Provide the [X, Y] coordinate of the cell's center where the given text is located.  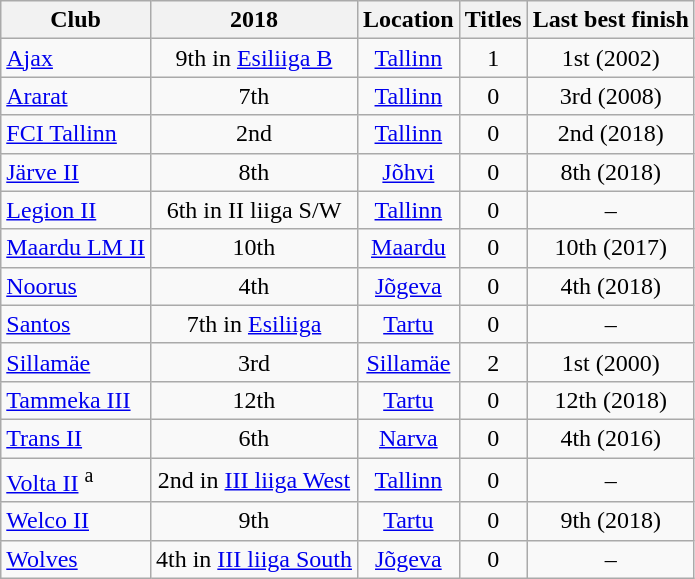
9th (2018) [610, 521]
2nd in III liiga West [254, 480]
12th [254, 400]
4th in III liiga South [254, 559]
Welco II [76, 521]
8th (2018) [610, 172]
7th in Esiliiga [254, 324]
1st (2002) [610, 58]
Maardu LM II [76, 248]
FCI Tallinn [76, 134]
Jõhvi [408, 172]
Titles [493, 20]
Tammeka III [76, 400]
4th [254, 286]
4th (2016) [610, 438]
2 [493, 362]
3rd (2008) [610, 96]
Wolves [76, 559]
Legion II [76, 210]
Narva [408, 438]
12th (2018) [610, 400]
9th in Esiliiga B [254, 58]
8th [254, 172]
Ararat [76, 96]
10th (2017) [610, 248]
Club [76, 20]
4th (2018) [610, 286]
1 [493, 58]
9th [254, 521]
10th [254, 248]
Järve II [76, 172]
2nd [254, 134]
6th [254, 438]
Volta II a [76, 480]
3rd [254, 362]
Location [408, 20]
Noorus [76, 286]
Last best finish [610, 20]
Trans II [76, 438]
Ajax [76, 58]
Santos [76, 324]
2nd (2018) [610, 134]
Maardu [408, 248]
6th in II liiga S/W [254, 210]
2018 [254, 20]
1st (2000) [610, 362]
7th [254, 96]
